Scan for the cell matching the given text and deliver its [x, y] coordinate at center. 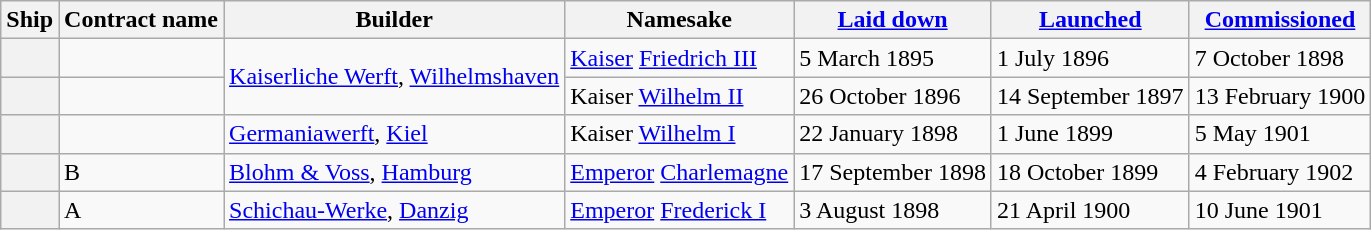
Kaiserliche Werft, Wilhelmshaven [394, 77]
10 June 1901 [1280, 210]
21 April 1900 [1090, 210]
13 February 1900 [1280, 96]
Kaiser Friedrich III [680, 58]
Emperor Frederick I [680, 210]
17 September 1898 [893, 172]
Kaiser Wilhelm II [680, 96]
14 September 1897 [1090, 96]
Laid down [893, 20]
26 October 1896 [893, 96]
Contract name [142, 20]
A [142, 210]
3 August 1898 [893, 210]
5 May 1901 [1280, 134]
4 February 1902 [1280, 172]
Launched [1090, 20]
7 October 1898 [1280, 58]
Kaiser Wilhelm I [680, 134]
Commissioned [1280, 20]
Germaniawerft, Kiel [394, 134]
Ship [30, 20]
Emperor Charlemagne [680, 172]
Namesake [680, 20]
Blohm & Voss, Hamburg [394, 172]
1 June 1899 [1090, 134]
5 March 1895 [893, 58]
18 October 1899 [1090, 172]
Schichau-Werke, Danzig [394, 210]
B [142, 172]
22 January 1898 [893, 134]
Builder [394, 20]
1 July 1896 [1090, 58]
